Output the (x, y) coordinate of the center of the cell containing the given text.  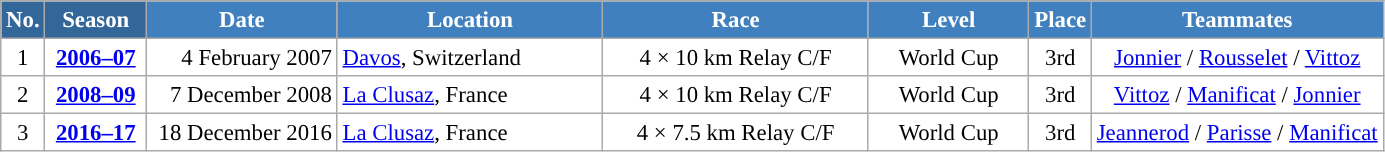
2 (23, 95)
4 × 7.5 km Relay C/F (736, 133)
Davos, Switzerland (470, 58)
Location (470, 20)
3 (23, 133)
Jonnier / Rousselet / Vittoz (1237, 58)
Level (948, 20)
2006–07 (96, 58)
2016–17 (96, 133)
Season (96, 20)
18 December 2016 (242, 133)
No. (23, 20)
Race (736, 20)
Vittoz / Manificat / Jonnier (1237, 95)
2008–09 (96, 95)
7 December 2008 (242, 95)
1 (23, 58)
Date (242, 20)
Teammates (1237, 20)
Jeannerod / Parisse / Manificat (1237, 133)
Place (1060, 20)
4 February 2007 (242, 58)
